Return the [X, Y] coordinate for the center point of the cell that contains the specified text.  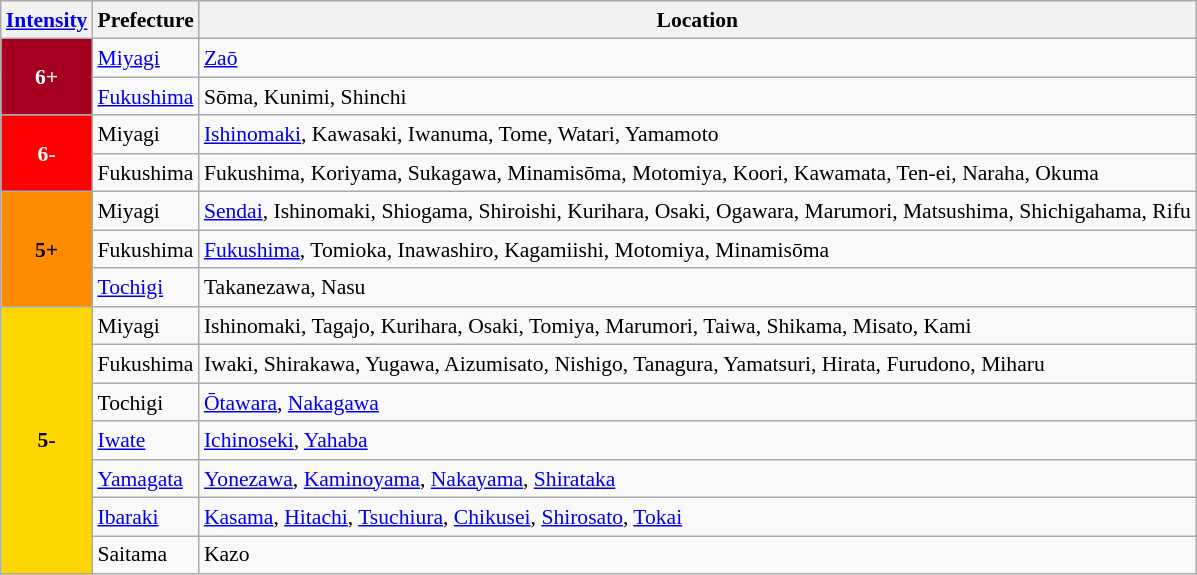
5+ [47, 250]
Ōtawara, Nakagawa [698, 402]
Kazo [698, 555]
Yamagata [145, 479]
Ishinomaki, Kawasaki, Iwanuma, Tome, Watari, Yamamoto [698, 135]
6+ [47, 77]
Sōma, Kunimi, Shinchi [698, 97]
Iwaki, Shirakawa, Yugawa, Aizumisato, Nishigo, Tanagura, Yamatsuri, Hirata, Furudono, Miharu [698, 364]
Ibaraki [145, 517]
Yonezawa, Kaminoyama, Nakayama, Shirataka [698, 479]
Location [698, 20]
6- [47, 154]
Iwate [145, 440]
Ishinomaki, Tagajo, Kurihara, Osaki, Tomiya, Marumori, Taiwa, Shikama, Misato, Kami [698, 326]
Zaō [698, 58]
Prefecture [145, 20]
Kasama, Hitachi, Tsuchiura, Chikusei, Shirosato, Tokai [698, 517]
Intensity [47, 20]
Ichinoseki, Yahaba [698, 440]
Sendai, Ishinomaki, Shiogama, Shiroishi, Kurihara, Osaki, Ogawara, Marumori, Matsushima, Shichigahama, Rifu [698, 211]
Fukushima, Koriyama, Sukagawa, Minamisōma, Motomiya, Koori, Kawamata, Ten-ei, Naraha, Okuma [698, 173]
Fukushima, Tomioka, Inawashiro, Kagamiishi, Motomiya, Minamisōma [698, 249]
5- [47, 440]
Takanezawa, Nasu [698, 288]
Saitama [145, 555]
